Return (x, y) of the center of cell containing provided text 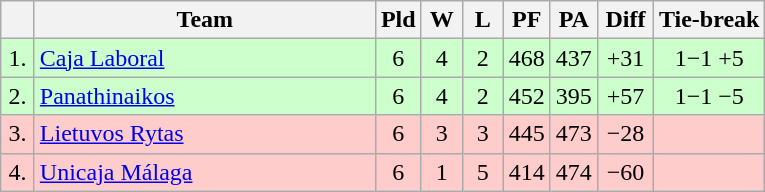
Unicaja Málaga (204, 172)
Panathinaikos (204, 96)
Tie-break (709, 20)
452 (526, 96)
445 (526, 134)
473 (574, 134)
Pld (398, 20)
414 (526, 172)
Caja Laboral (204, 58)
−28 (625, 134)
1−1 +5 (709, 58)
W (442, 20)
1−1 −5 (709, 96)
+31 (625, 58)
L (482, 20)
2. (18, 96)
1 (442, 172)
437 (574, 58)
4. (18, 172)
5 (482, 172)
3. (18, 134)
1. (18, 58)
395 (574, 96)
Team (204, 20)
PF (526, 20)
474 (574, 172)
−60 (625, 172)
Lietuvos Rytas (204, 134)
Diff (625, 20)
PA (574, 20)
468 (526, 58)
+57 (625, 96)
